Scan for the cell matching the given text and deliver its (X, Y) coordinate at center. 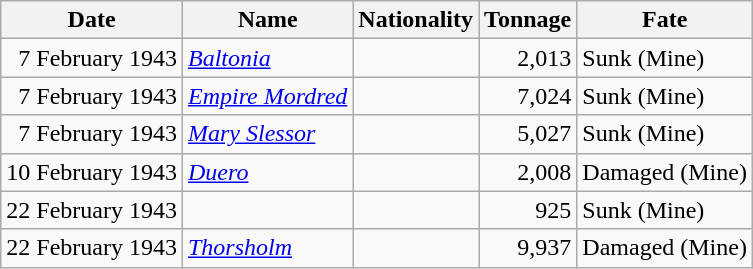
Tonnage (528, 20)
925 (528, 210)
2,008 (528, 172)
Empire Mordred (267, 96)
5,027 (528, 134)
Mary Slessor (267, 134)
Fate (665, 20)
Nationality (416, 20)
Date (92, 20)
Duero (267, 172)
Baltonia (267, 58)
Thorsholm (267, 248)
9,937 (528, 248)
7,024 (528, 96)
Name (267, 20)
10 February 1943 (92, 172)
2,013 (528, 58)
